Pinpoint the cell where the given text exists, returning its [X, Y] midpoint coordinate. 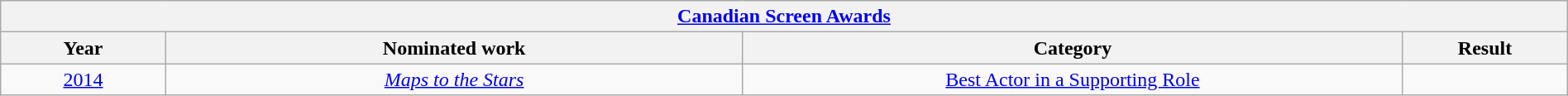
Result [1485, 48]
Nominated work [454, 48]
Maps to the Stars [454, 79]
Category [1073, 48]
Best Actor in a Supporting Role [1073, 79]
Canadian Screen Awards [784, 17]
Year [83, 48]
2014 [83, 79]
